Capture the cell that displays the provided text and extract its (x, y) central coordinate. 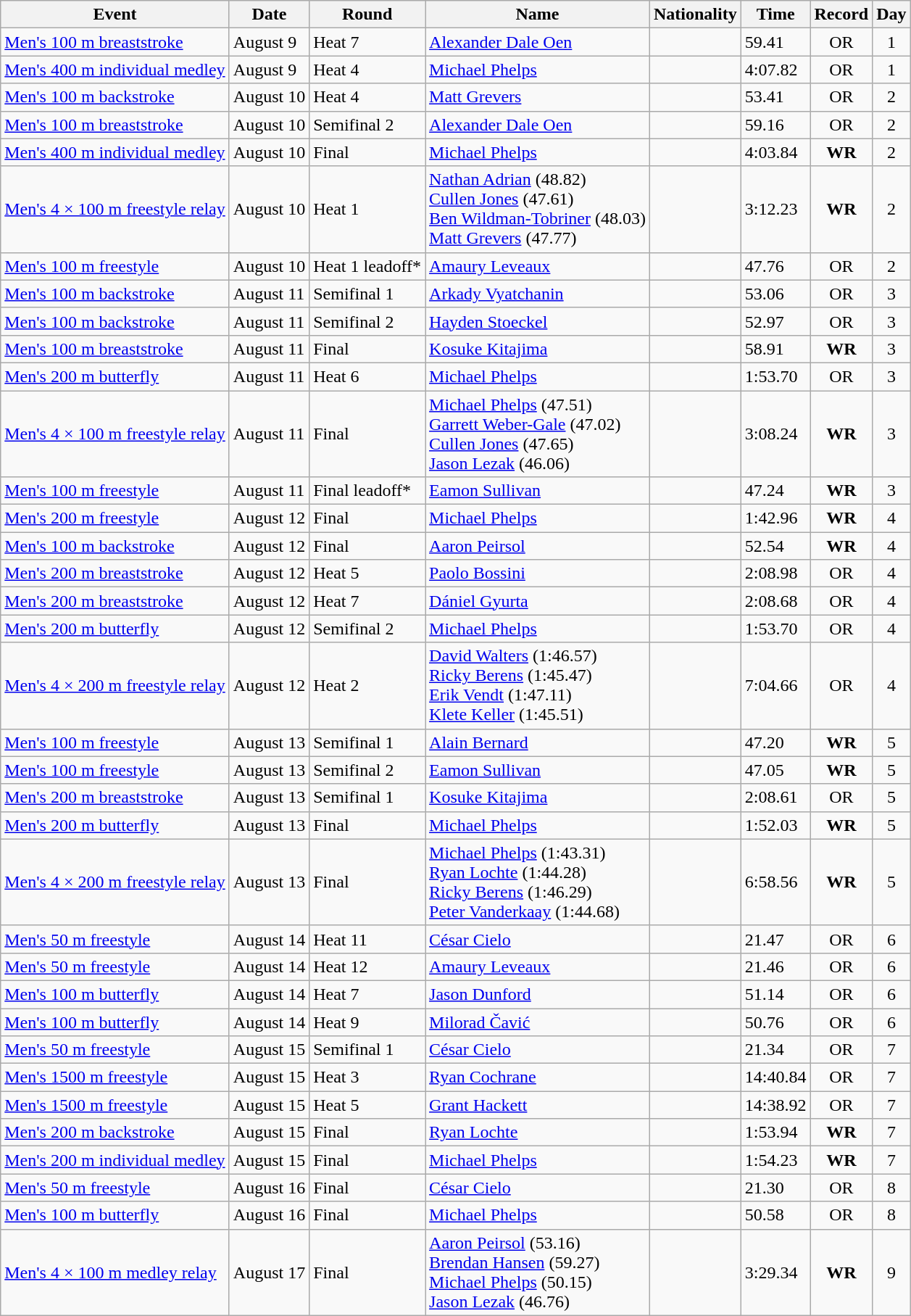
50.76 (775, 1022)
1:54.23 (775, 1160)
14:38.92 (775, 1105)
14:40.84 (775, 1077)
Heat 9 (367, 1022)
Aaron Peirsol (538, 546)
Heat 1 leadoff* (367, 266)
Nationality (695, 15)
7:04.66 (775, 686)
Paolo Bossini (538, 574)
Heat 12 (367, 967)
Hayden Stoeckel (538, 321)
Milorad Čavić (538, 1022)
21.47 (775, 939)
Record (841, 15)
August 17 (269, 1272)
47.76 (775, 266)
6:58.56 (775, 882)
Men's 200 m individual medley (115, 1160)
59.41 (775, 42)
2:08.98 (775, 574)
Arkady Vyatchanin (538, 294)
Ryan Lochte (538, 1133)
47.20 (775, 742)
Heat 11 (367, 939)
Michael Phelps (1:43.31)Ryan Lochte (1:44.28)Ricky Berens (1:46.29)Peter Vanderkaay (1:44.68) (538, 882)
4:07.82 (775, 70)
9 (891, 1272)
3:29.34 (775, 1272)
52.54 (775, 546)
21.46 (775, 967)
21.34 (775, 1050)
Time (775, 15)
4:03.84 (775, 152)
Heat 6 (367, 376)
3:08.24 (775, 434)
58.91 (775, 349)
Grant Hackett (538, 1105)
52.97 (775, 321)
Men's 4 × 100 m medley relay (115, 1272)
47.24 (775, 491)
Aaron Peirsol (53.16)Brendan Hansen (59.27) Michael Phelps (50.15)Jason Lezak (46.76) (538, 1272)
Final leadoff* (367, 491)
3:12.23 (775, 209)
Dániel Gyurta (538, 601)
51.14 (775, 994)
Men's 200 m freestyle (115, 518)
Ryan Cochrane (538, 1077)
2:08.68 (775, 601)
David Walters (1:46.57)Ricky Berens (1:45.47)Erik Vendt (1:47.11)Klete Keller (1:45.51) (538, 686)
Heat 1 (367, 209)
Heat 2 (367, 686)
Nathan Adrian (48.82)Cullen Jones (47.61)Ben Wildman-Tobriner (48.03)Matt Grevers (47.77) (538, 209)
Heat 3 (367, 1077)
Alain Bernard (538, 742)
2:08.61 (775, 798)
Michael Phelps (47.51)Garrett Weber-Gale (47.02)Cullen Jones (47.65)Jason Lezak (46.06) (538, 434)
Date (269, 15)
53.06 (775, 294)
1:42.96 (775, 518)
50.58 (775, 1215)
Men's 200 m backstroke (115, 1133)
21.30 (775, 1188)
Round (367, 15)
1:52.03 (775, 825)
Name (538, 15)
59.16 (775, 125)
53.41 (775, 97)
Event (115, 15)
Day (891, 15)
Jason Dunford (538, 994)
47.05 (775, 770)
Matt Grevers (538, 97)
1:53.94 (775, 1133)
